For the text-containing cell, return its midpoint in [X, Y] coordinate format. 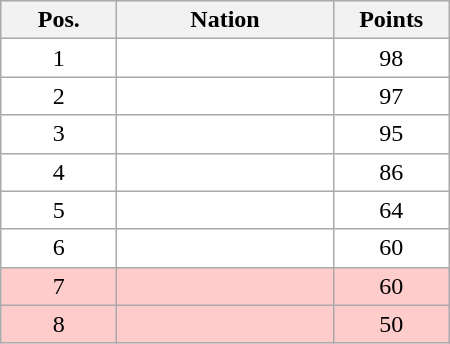
8 [59, 324]
3 [59, 134]
7 [59, 286]
95 [391, 134]
86 [391, 172]
97 [391, 96]
50 [391, 324]
Points [391, 20]
Nation [225, 20]
Pos. [59, 20]
2 [59, 96]
98 [391, 58]
6 [59, 248]
1 [59, 58]
4 [59, 172]
64 [391, 210]
5 [59, 210]
